Pinpoint the cell where the given text exists, returning its (x, y) midpoint coordinate. 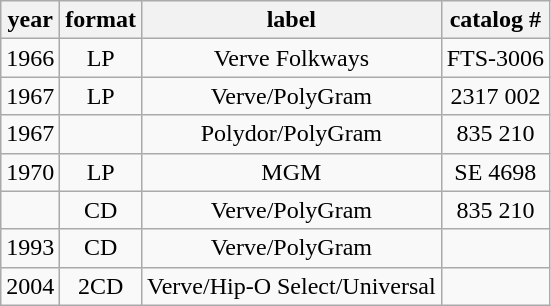
2004 (30, 286)
Verve Folkways (292, 58)
format (101, 20)
Polydor/PolyGram (292, 134)
1970 (30, 172)
1966 (30, 58)
SE 4698 (495, 172)
MGM (292, 172)
Verve/Hip-O Select/Universal (292, 286)
FTS-3006 (495, 58)
2317 002 (495, 96)
catalog # (495, 20)
2CD (101, 286)
label (292, 20)
1993 (30, 248)
year (30, 20)
